Return the [x, y] coordinate for the center point of the cell that contains the specified text.  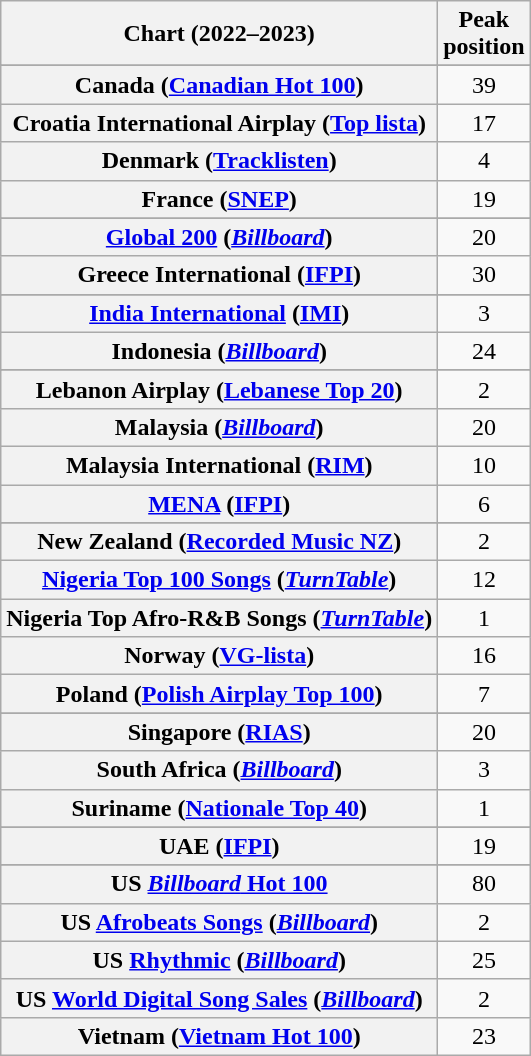
16 [484, 656]
17 [484, 123]
Croatia International Airplay (Top lista) [220, 123]
Nigeria Top 100 Songs (TurnTable) [220, 580]
Lebanon Airplay (Lebanese Top 20) [220, 389]
6 [484, 503]
US Billboard Hot 100 [220, 884]
39 [484, 85]
Nigeria Top Afro-R&B Songs (TurnTable) [220, 618]
US Rhythmic (Billboard) [220, 960]
Global 200 (Billboard) [220, 237]
30 [484, 275]
Vietnam (Vietnam Hot 100) [220, 1036]
Chart (2022–2023) [220, 34]
Malaysia International (RIM) [220, 465]
US Afrobeats Songs (Billboard) [220, 922]
24 [484, 351]
MENA (IFPI) [220, 503]
Greece International (IFPI) [220, 275]
12 [484, 580]
Canada (Canadian Hot 100) [220, 85]
7 [484, 694]
10 [484, 465]
Malaysia (Billboard) [220, 427]
Suriname (Nationale Top 40) [220, 808]
France (SNEP) [220, 199]
New Zealand (Recorded Music NZ) [220, 542]
Norway (VG-lista) [220, 656]
South Africa (Billboard) [220, 770]
UAE (IFPI) [220, 846]
Singapore (RIAS) [220, 732]
80 [484, 884]
23 [484, 1036]
Peakposition [484, 34]
US World Digital Song Sales (Billboard) [220, 998]
Poland (Polish Airplay Top 100) [220, 694]
Denmark (Tracklisten) [220, 161]
India International (IMI) [220, 313]
4 [484, 161]
Indonesia (Billboard) [220, 351]
25 [484, 960]
